Return the (X, Y) coordinate for the center point of the cell that contains the specified text.  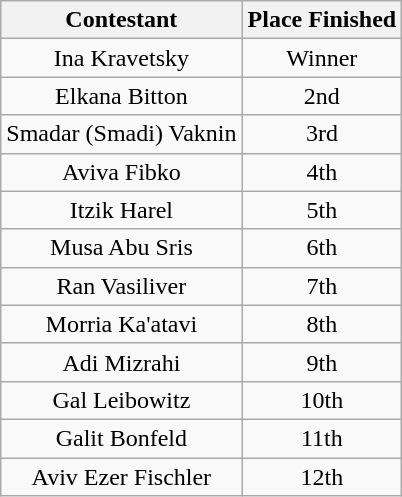
Contestant (122, 20)
Adi Mizrahi (122, 362)
Morria Ka'atavi (122, 324)
Galit Bonfeld (122, 438)
Elkana Bitton (122, 96)
9th (322, 362)
Aviv Ezer Fischler (122, 477)
12th (322, 477)
6th (322, 248)
7th (322, 286)
Smadar (Smadi) Vaknin (122, 134)
3rd (322, 134)
5th (322, 210)
Ina Kravetsky (122, 58)
11th (322, 438)
2nd (322, 96)
Aviva Fibko (122, 172)
Ran Vasiliver (122, 286)
8th (322, 324)
Winner (322, 58)
Itzik Harel (122, 210)
Place Finished (322, 20)
4th (322, 172)
10th (322, 400)
Musa Abu Sris (122, 248)
Gal Leibowitz (122, 400)
